Identify which cell holds the provided text, then report its [X, Y] central coordinate. 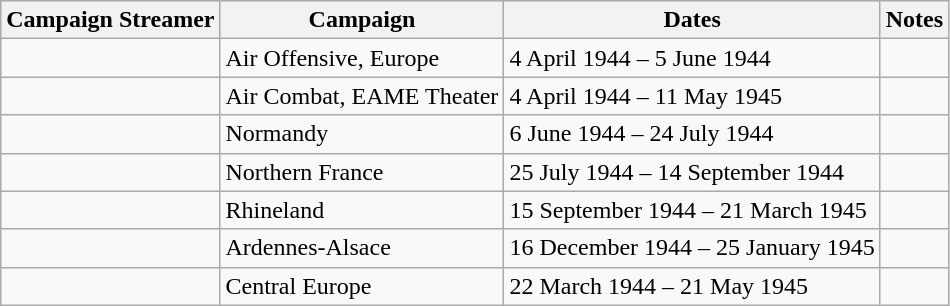
15 September 1944 – 21 March 1945 [692, 210]
Rhineland [362, 210]
4 April 1944 – 11 May 1945 [692, 96]
6 June 1944 – 24 July 1944 [692, 134]
Campaign [362, 20]
16 December 1944 – 25 January 1945 [692, 248]
4 April 1944 – 5 June 1944 [692, 58]
Air Combat, EAME Theater [362, 96]
Normandy [362, 134]
22 March 1944 – 21 May 1945 [692, 286]
Ardennes-Alsace [362, 248]
Dates [692, 20]
Air Offensive, Europe [362, 58]
25 July 1944 – 14 September 1944 [692, 172]
Notes [914, 20]
Northern France [362, 172]
Campaign Streamer [110, 20]
Central Europe [362, 286]
